Capture the cell that displays the provided text and extract its (x, y) central coordinate. 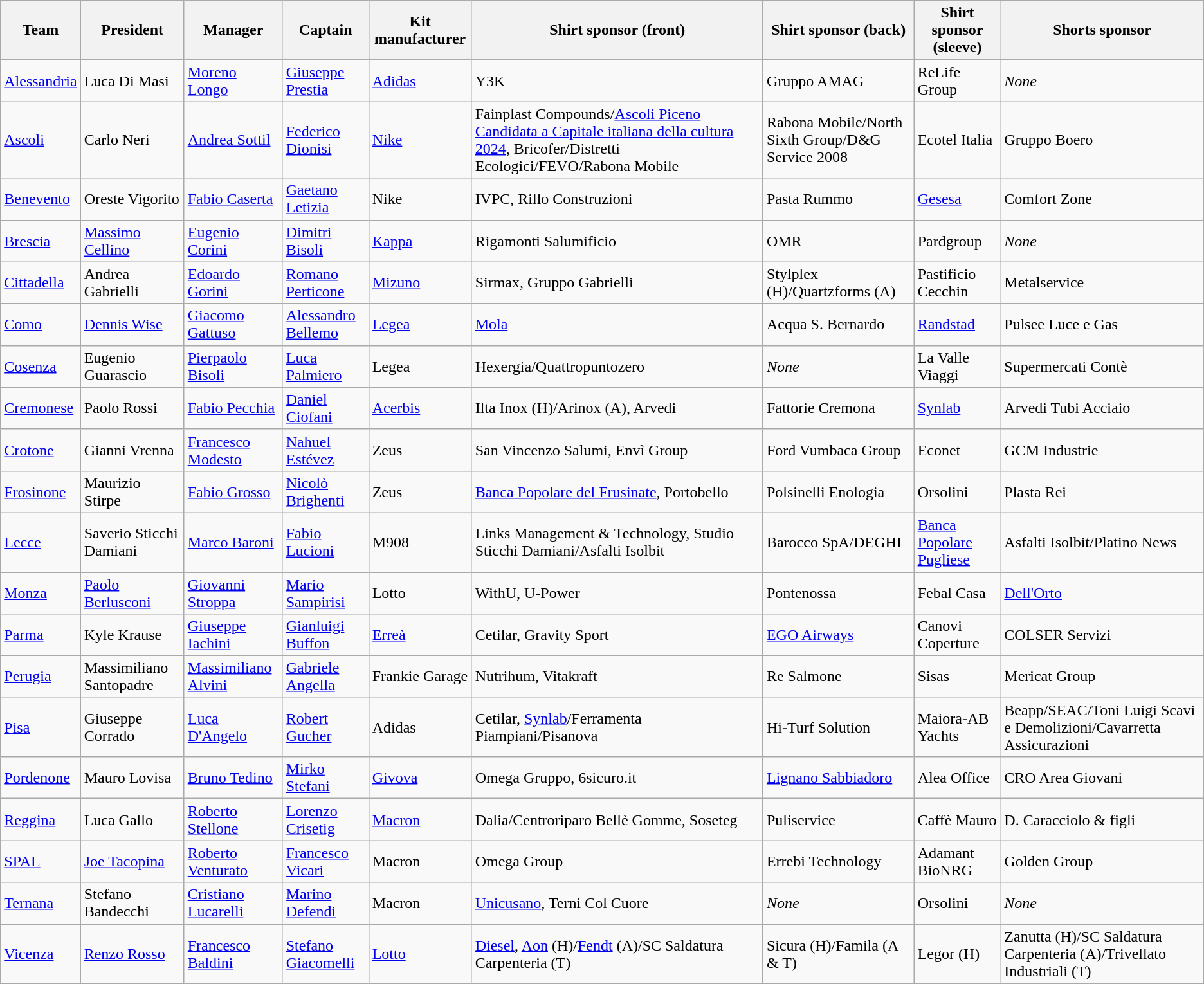
Mario Sampirisi (325, 593)
Cetilar, Synlab/Ferramenta Piampiani/Pisanova (617, 727)
Unicusano, Terni Col Cuore (617, 903)
Marino Defendi (325, 903)
Brescia (41, 241)
Dimitri Bisoli (325, 241)
ReLife Group (957, 81)
Ternana (41, 903)
Fabio Lucioni (325, 542)
Asfalti Isolbit/Platino News (1102, 542)
Banca Popolare del Frusinate, Portobello (617, 491)
Luca D'Angelo (233, 727)
Nutrihum, Vitakraft (617, 677)
SPAL (41, 862)
Pulsee Luce e Gas (1102, 324)
Stefano Giacomelli (325, 954)
Gabriele Angella (325, 677)
Alessandria (41, 81)
Nahuel Estévez (325, 450)
Pierpaolo Bisoli (233, 367)
CRO Area Giovani (1102, 778)
Luca Di Masi (132, 81)
Pordenone (41, 778)
Canovi Coperture (957, 635)
Sisas (957, 677)
Shirt sponsor (back) (839, 30)
Joe Tacopina (132, 862)
Omega Gruppo, 6sicuro.it (617, 778)
Zanutta (H)/SC Saldatura Carpenteria (A)/Trivellato Industriali (T) (1102, 954)
Andrea Sottil (233, 140)
Nike (420, 199)
Gaetano Letizia (325, 199)
Frosinone (41, 491)
Diesel, Aon (H)/Fendt (A)/SC Saldatura Carpenteria (T) (617, 954)
Banca Popolare Pugliese (957, 542)
Roberto Venturato (233, 862)
Econet (957, 450)
Captain (325, 30)
Eugenio Guarascio (132, 367)
Marco Baroni (233, 542)
Giuseppe Prestia (325, 81)
Oreste Vigorito (132, 199)
Reggina (41, 819)
Alea Office (957, 778)
Monza (41, 593)
Hexergia/Quattropuntozero (617, 367)
Maiora-AB Yachts (957, 727)
Fabio Pecchia (233, 408)
Benevento (41, 199)
Cetilar, Gravity Sport (617, 635)
Metalservice (1102, 283)
Febal Casa (957, 593)
Y3K (617, 81)
Lignano Sabbiadoro (839, 778)
Edoardo Gorini (233, 283)
Gianni Vrenna (132, 450)
D. Caracciolo & figli (1102, 819)
Giovanni Stroppa (233, 593)
Kyle Krause (132, 635)
Carlo Neri (132, 140)
Ecotel Italia (957, 140)
Mola (617, 324)
Roberto Stellone (233, 819)
Shirt sponsor (sleeve) (957, 30)
Comfort Zone (1102, 199)
Vicenza (41, 954)
Pastificio Cecchin (957, 283)
Pardgroup (957, 241)
Plasta Rei (1102, 491)
Lorenzo Crisetig (325, 819)
Gruppo Boero (1102, 140)
Omega Group (617, 862)
Romano Perticone (325, 283)
Erreà (420, 635)
Massimiliano Alvini (233, 677)
Dennis Wise (132, 324)
Nicolò Brighenti (325, 491)
Bruno Tedino (233, 778)
Renzo Rosso (132, 954)
Massimiliano Santopadre (132, 677)
Francesco Baldini (233, 954)
Beapp/SEAC/Toni Luigi Scavi e Demolizioni/Cavarretta Assicurazioni (1102, 727)
Νike (420, 140)
Mizuno (420, 283)
Manager (233, 30)
Cosenza (41, 367)
Dalia/Centroriparo Bellè Gomme, Soseteg (617, 819)
Pasta Rummo (839, 199)
Gesesa (957, 199)
Caffè Mauro (957, 819)
Adamant BioNRG (957, 862)
EGO Airways (839, 635)
Crotone (41, 450)
Sirmax, Gruppo Gabrielli (617, 283)
Ascoli (41, 140)
Saverio Sticchi Damiani (132, 542)
Randstad (957, 324)
Acerbis (420, 408)
Golden Group (1102, 862)
Fattorie Cremona (839, 408)
Moreno Longo (233, 81)
Frankie Garage (420, 677)
Re Salmone (839, 677)
Eugenio Corini (233, 241)
Supermercati Contè (1102, 367)
Federico Dionisi (325, 140)
Dell'Orto (1102, 593)
Paolo Rossi (132, 408)
Andrea Gabrielli (132, 283)
Maurizio Stirpe (132, 491)
Giuseppe Iachini (233, 635)
San Vincenzo Salumi, Envì Group (617, 450)
Polsinelli Enologia (839, 491)
M908 (420, 542)
Mericat Group (1102, 677)
Acqua S. Bernardo (839, 324)
Stefano Bandecchi (132, 903)
Team (41, 30)
Fabio Caserta (233, 199)
Sicura (H)/Famila (A & T) (839, 954)
Como (41, 324)
Rigamonti Salumificio (617, 241)
Shorts sponsor (1102, 30)
Cittadella (41, 283)
Mauro Lovisa (132, 778)
IVPC, Rillo Construzioni (617, 199)
WithU, U-Power (617, 593)
Stylplex (H)/Quartzforms (A) (839, 283)
Francesco Vicari (325, 862)
Givova (420, 778)
Shirt sponsor (front) (617, 30)
Ilta Inox (H)/Arinox (A), Arvedi (617, 408)
Hi-Turf Solution (839, 727)
Legor (H) (957, 954)
Pisa (41, 727)
President (132, 30)
Barocco SpA/DEGHI (839, 542)
La Valle Viaggi (957, 367)
Synlab (957, 408)
Gianluigi Buffon (325, 635)
Ford Vumbaca Group (839, 450)
Parma (41, 635)
Mirko Stefani (325, 778)
Fabio Grosso (233, 491)
Luca Gallo (132, 819)
Massimo Cellino (132, 241)
Francesco Modesto (233, 450)
COLSER Servizi (1102, 635)
Pontenossa (839, 593)
Giuseppe Corrado (132, 727)
Lecce (41, 542)
Perugia (41, 677)
Cremonese (41, 408)
Kappa (420, 241)
Arvedi Tubi Acciaio (1102, 408)
Gruppo AMAG (839, 81)
Puliservice (839, 819)
Fainplast Compounds/Ascoli Piceno Candidata a Capitale italiana della cultura 2024, Bricofer/Distretti Ecologici/FEVO/Rabona Mobile (617, 140)
Daniel Ciofani (325, 408)
Errebi Technology (839, 862)
Giacomo Gattuso (233, 324)
Kit manufacturer (420, 30)
GCM Industrie (1102, 450)
OMR (839, 241)
Alessandro Bellemo (325, 324)
Rabona Mobile/North Sixth Group/D&G Service 2008 (839, 140)
Luca Palmiero (325, 367)
Links Management & Technology, Studio Sticchi Damiani/Asfalti Isolbit (617, 542)
Paolo Berlusconi (132, 593)
Cristiano Lucarelli (233, 903)
Robert Gucher (325, 727)
